Scan for the cell matching the given text and deliver its (X, Y) coordinate at center. 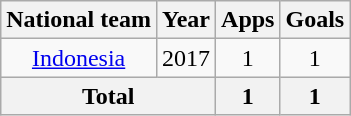
Goals (315, 20)
2017 (186, 58)
National team (79, 20)
Total (108, 96)
Indonesia (79, 58)
Year (186, 20)
Apps (248, 20)
